Find where the given text appears and provide that cell's center as [x, y] coordinate. 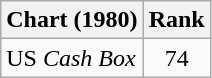
Rank [176, 20]
US Cash Box [72, 58]
74 [176, 58]
Chart (1980) [72, 20]
